Locate the cell with the specified text and output its [X, Y] center coordinate. 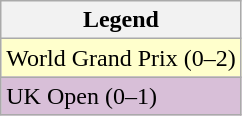
UK Open (0–1) [121, 96]
Legend [121, 20]
World Grand Prix (0–2) [121, 58]
